Return (x, y) of the center of cell containing provided text 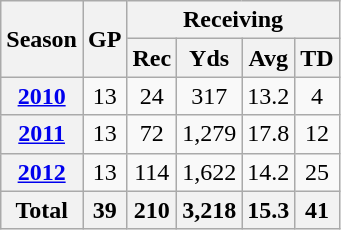
4 (317, 96)
12 (317, 134)
25 (317, 172)
39 (104, 210)
2011 (42, 134)
2012 (42, 172)
Rec (152, 58)
1,279 (210, 134)
Avg (268, 58)
15.3 (268, 210)
Yds (210, 58)
13.2 (268, 96)
TD (317, 58)
317 (210, 96)
3,218 (210, 210)
210 (152, 210)
114 (152, 172)
17.8 (268, 134)
Total (42, 210)
1,622 (210, 172)
Receiving (233, 20)
14.2 (268, 172)
72 (152, 134)
GP (104, 39)
Season (42, 39)
24 (152, 96)
41 (317, 210)
2010 (42, 96)
